Locate the cell with the specified text and output its [x, y] center coordinate. 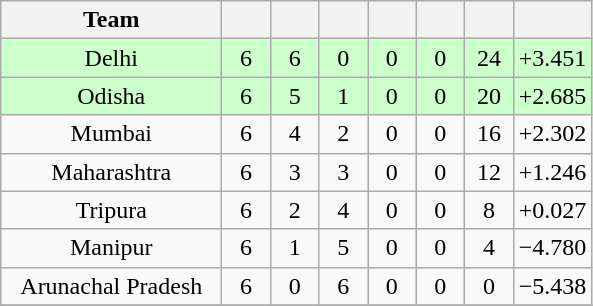
−4.780 [552, 248]
20 [490, 96]
+1.246 [552, 172]
Team [112, 20]
8 [490, 210]
12 [490, 172]
Mumbai [112, 134]
16 [490, 134]
24 [490, 58]
Delhi [112, 58]
+2.685 [552, 96]
−5.438 [552, 286]
Arunachal Pradesh [112, 286]
+0.027 [552, 210]
Odisha [112, 96]
Tripura [112, 210]
Maharashtra [112, 172]
+2.302 [552, 134]
+3.451 [552, 58]
Manipur [112, 248]
